Pinpoint the cell where the given text exists, returning its [x, y] midpoint coordinate. 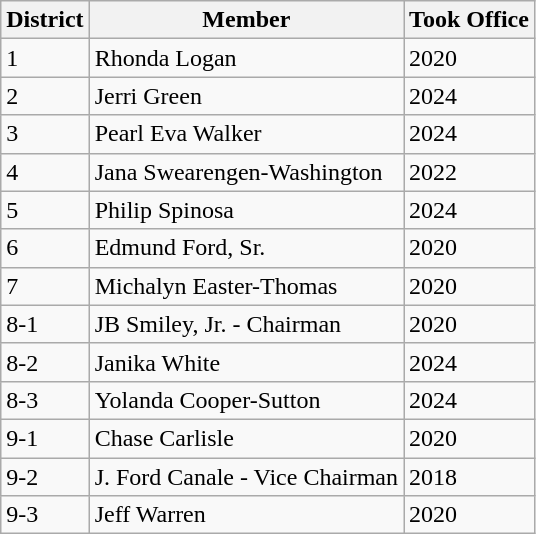
8-1 [45, 324]
6 [45, 248]
J. Ford Canale - Vice Chairman [246, 477]
Jeff Warren [246, 515]
9-2 [45, 477]
Pearl Eva Walker [246, 134]
5 [45, 210]
9-3 [45, 515]
Rhonda Logan [246, 58]
8-2 [45, 362]
Jana Swearengen-Washington [246, 172]
Member [246, 20]
JB Smiley, Jr. - Chairman [246, 324]
Took Office [470, 20]
Edmund Ford, Sr. [246, 248]
8-3 [45, 400]
1 [45, 58]
2022 [470, 172]
Yolanda Cooper-Sutton [246, 400]
Philip Spinosa [246, 210]
District [45, 20]
2018 [470, 477]
Michalyn Easter-Thomas [246, 286]
Jerri Green [246, 96]
2 [45, 96]
Chase Carlisle [246, 438]
4 [45, 172]
9-1 [45, 438]
Janika White [246, 362]
7 [45, 286]
3 [45, 134]
